Extract the (X, Y) coordinate from the center of the cell holding the provided text.  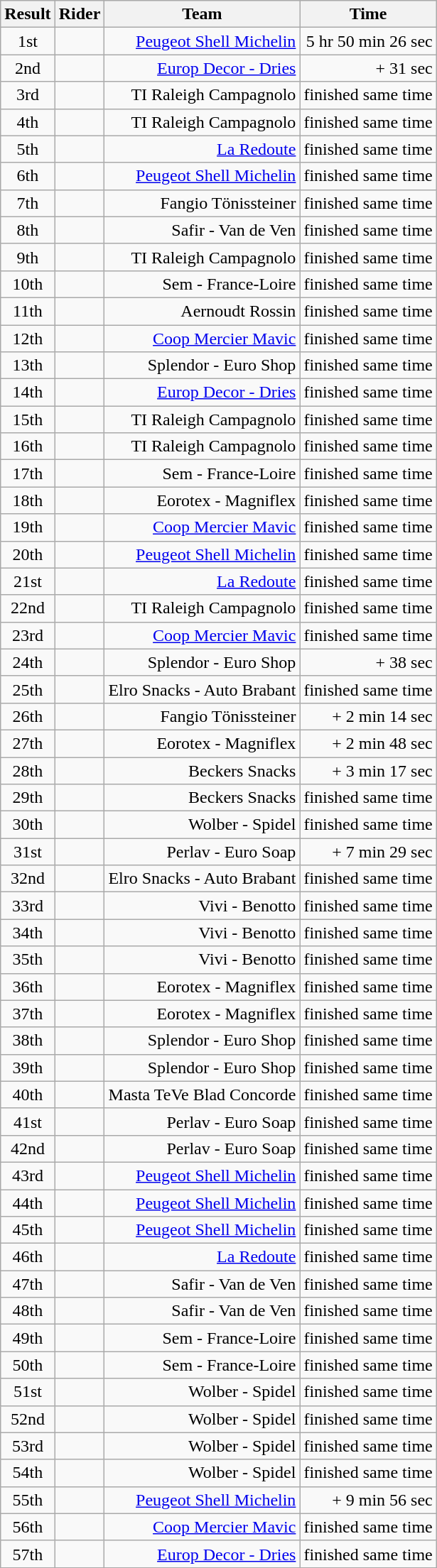
+ 7 min 29 sec (368, 852)
+ 3 min 17 sec (368, 770)
Rider (80, 14)
40th (28, 1095)
19th (28, 527)
36th (28, 987)
Result (28, 14)
23rd (28, 635)
31st (28, 852)
Aernoudt Rossin (202, 311)
13th (28, 366)
34th (28, 933)
49th (28, 1338)
25th (28, 689)
+ 31 sec (368, 68)
38th (28, 1041)
2nd (28, 68)
18th (28, 500)
10th (28, 284)
35th (28, 960)
+ 9 min 56 sec (368, 1500)
37th (28, 1014)
28th (28, 770)
45th (28, 1230)
9th (28, 257)
44th (28, 1203)
47th (28, 1284)
27th (28, 743)
39th (28, 1068)
52nd (28, 1419)
30th (28, 825)
6th (28, 176)
50th (28, 1365)
Team (202, 14)
29th (28, 798)
7th (28, 203)
53rd (28, 1446)
Time (368, 14)
+ 2 min 14 sec (368, 716)
12th (28, 339)
4th (28, 122)
48th (28, 1311)
57th (28, 1554)
54th (28, 1473)
41st (28, 1122)
56th (28, 1527)
1st (28, 41)
+ 38 sec (368, 662)
22nd (28, 608)
17th (28, 473)
55th (28, 1500)
16th (28, 446)
15th (28, 420)
26th (28, 716)
8th (28, 230)
42nd (28, 1148)
32nd (28, 879)
3rd (28, 95)
21st (28, 581)
20th (28, 554)
11th (28, 311)
Masta TeVe Blad Concorde (202, 1095)
43rd (28, 1175)
5 hr 50 min 26 sec (368, 41)
51st (28, 1392)
+ 2 min 48 sec (368, 743)
46th (28, 1257)
33rd (28, 906)
14th (28, 393)
24th (28, 662)
5th (28, 149)
